Capture the cell that displays the provided text and extract its (x, y) central coordinate. 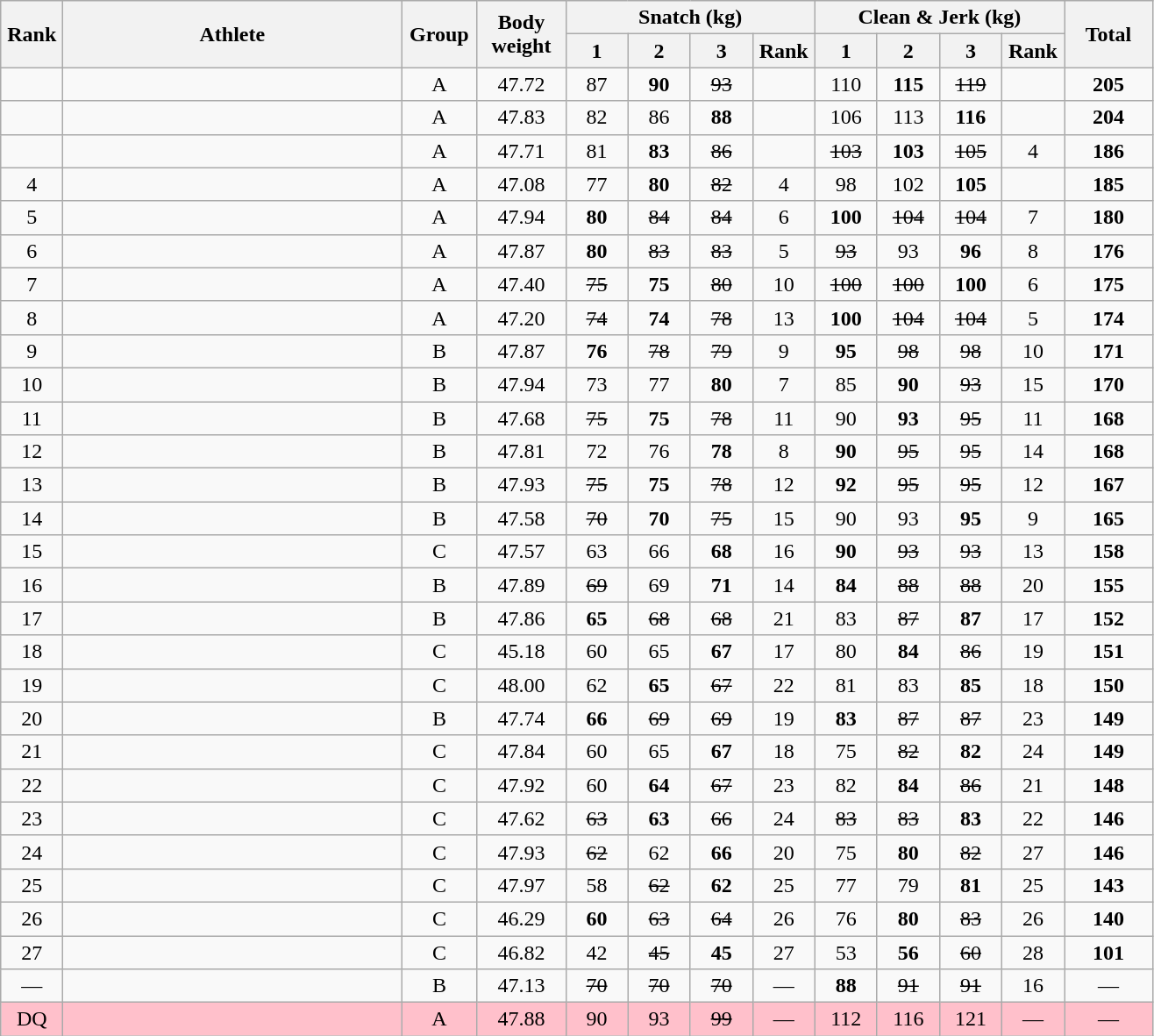
47.72 (521, 84)
121 (970, 1019)
158 (1108, 552)
148 (1108, 785)
47.71 (521, 151)
28 (1033, 952)
152 (1108, 618)
167 (1108, 485)
92 (845, 485)
Total (1108, 34)
73 (596, 384)
Group (439, 34)
47.84 (521, 752)
155 (1108, 585)
99 (721, 1019)
96 (970, 251)
58 (596, 885)
47.57 (521, 552)
47.97 (521, 885)
Athlete (232, 34)
47.83 (521, 118)
205 (1108, 84)
47.86 (521, 618)
53 (845, 952)
47.74 (521, 718)
115 (908, 84)
47.81 (521, 452)
47.20 (521, 318)
47.40 (521, 284)
47.89 (521, 585)
140 (1108, 918)
171 (1108, 351)
176 (1108, 251)
45.18 (521, 652)
119 (970, 84)
71 (721, 585)
47.13 (521, 986)
Snatch (kg) (690, 18)
186 (1108, 151)
170 (1108, 384)
46.29 (521, 918)
47.58 (521, 518)
143 (1108, 885)
175 (1108, 284)
180 (1108, 218)
174 (1108, 318)
106 (845, 118)
204 (1108, 118)
DQ (32, 1019)
56 (908, 952)
112 (845, 1019)
72 (596, 452)
47.88 (521, 1019)
47.62 (521, 818)
47.92 (521, 785)
47.68 (521, 418)
102 (908, 184)
110 (845, 84)
47.08 (521, 184)
185 (1108, 184)
101 (1108, 952)
42 (596, 952)
150 (1108, 685)
113 (908, 118)
Clean & Jerk (kg) (939, 18)
165 (1108, 518)
46.82 (521, 952)
Body weight (521, 34)
151 (1108, 652)
48.00 (521, 685)
